Locate the cell with the specified text and output its [X, Y] center coordinate. 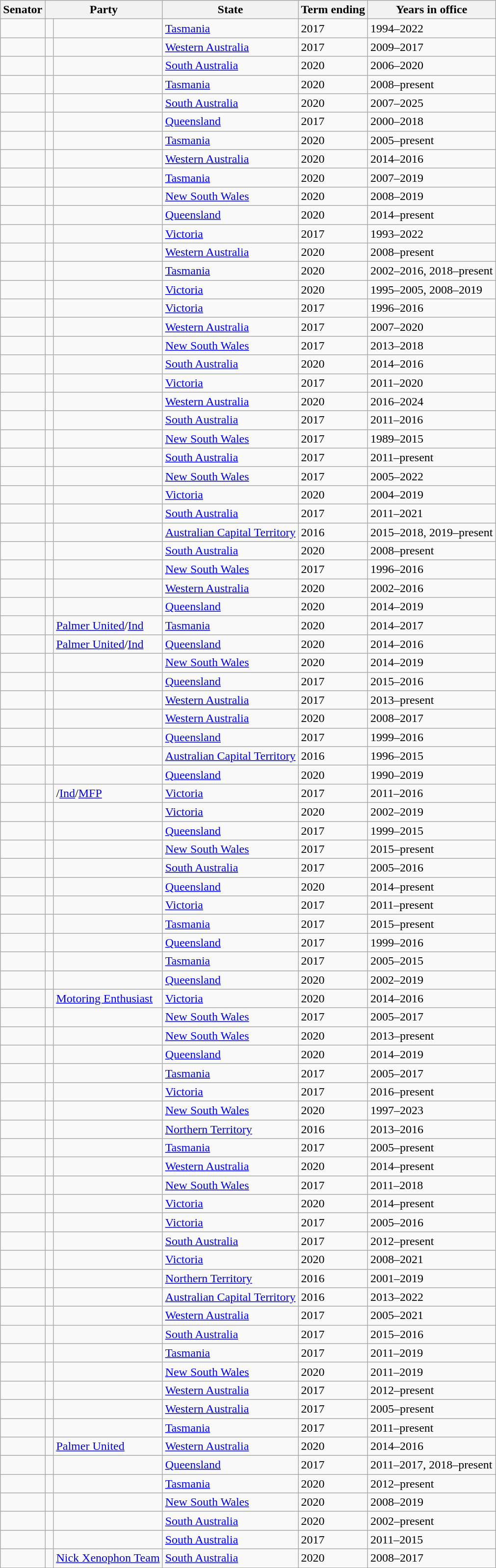
2002–2016, 2018–present [432, 271]
2007–2020 [432, 327]
1990–2019 [432, 774]
Nick Xenophon Team [108, 1558]
Years in office [432, 10]
Motoring Enthusiast [108, 998]
2005–2015 [432, 961]
2016–2024 [432, 401]
2011–2020 [432, 383]
2002–present [432, 1521]
2013–2022 [432, 1297]
2007–2019 [432, 177]
/Ind/MFP [108, 793]
State [231, 10]
1996–2015 [432, 756]
2008–2021 [432, 1260]
2004–2019 [432, 495]
2000–2018 [432, 122]
2011–2018 [432, 1185]
2006–2020 [432, 66]
1995–2005, 2008–2019 [432, 290]
1994–2022 [432, 28]
1999–2015 [432, 831]
2007–2025 [432, 103]
2011–2015 [432, 1540]
1993–2022 [432, 234]
2016–present [432, 1092]
2015–2018, 2019–present [432, 532]
2014–2017 [432, 625]
1997–2023 [432, 1110]
2011–2017, 2018–present [432, 1465]
Party [104, 10]
1989–2015 [432, 439]
Palmer United [108, 1446]
2005–2021 [432, 1316]
Senator [23, 10]
2001–2019 [432, 1278]
2011–2021 [432, 513]
2009–2017 [432, 47]
2013–2016 [432, 1129]
2005–2022 [432, 476]
2013–2018 [432, 346]
Term ending [333, 10]
2002–2016 [432, 588]
